Capture the cell that displays the provided text and extract its (X, Y) central coordinate. 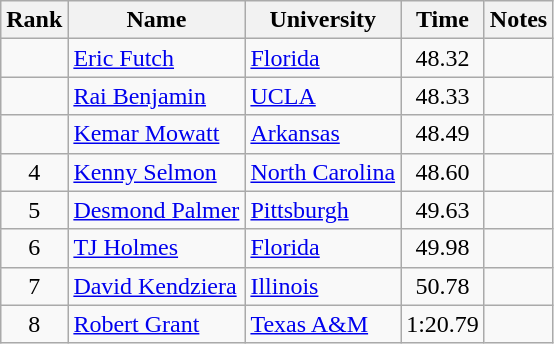
Rank (34, 20)
Pittsburgh (323, 210)
UCLA (323, 96)
TJ Holmes (156, 248)
48.60 (443, 172)
Robert Grant (156, 324)
Time (443, 20)
49.63 (443, 210)
Kenny Selmon (156, 172)
1:20.79 (443, 324)
6 (34, 248)
University (323, 20)
North Carolina (323, 172)
Illinois (323, 286)
Desmond Palmer (156, 210)
Name (156, 20)
Eric Futch (156, 58)
50.78 (443, 286)
4 (34, 172)
49.98 (443, 248)
Kemar Mowatt (156, 134)
Notes (518, 20)
Rai Benjamin (156, 96)
48.32 (443, 58)
7 (34, 286)
Arkansas (323, 134)
8 (34, 324)
David Kendziera (156, 286)
5 (34, 210)
48.49 (443, 134)
Texas A&M (323, 324)
48.33 (443, 96)
